Determine the (x, y) coordinate at the center of the cell enclosing the given text.  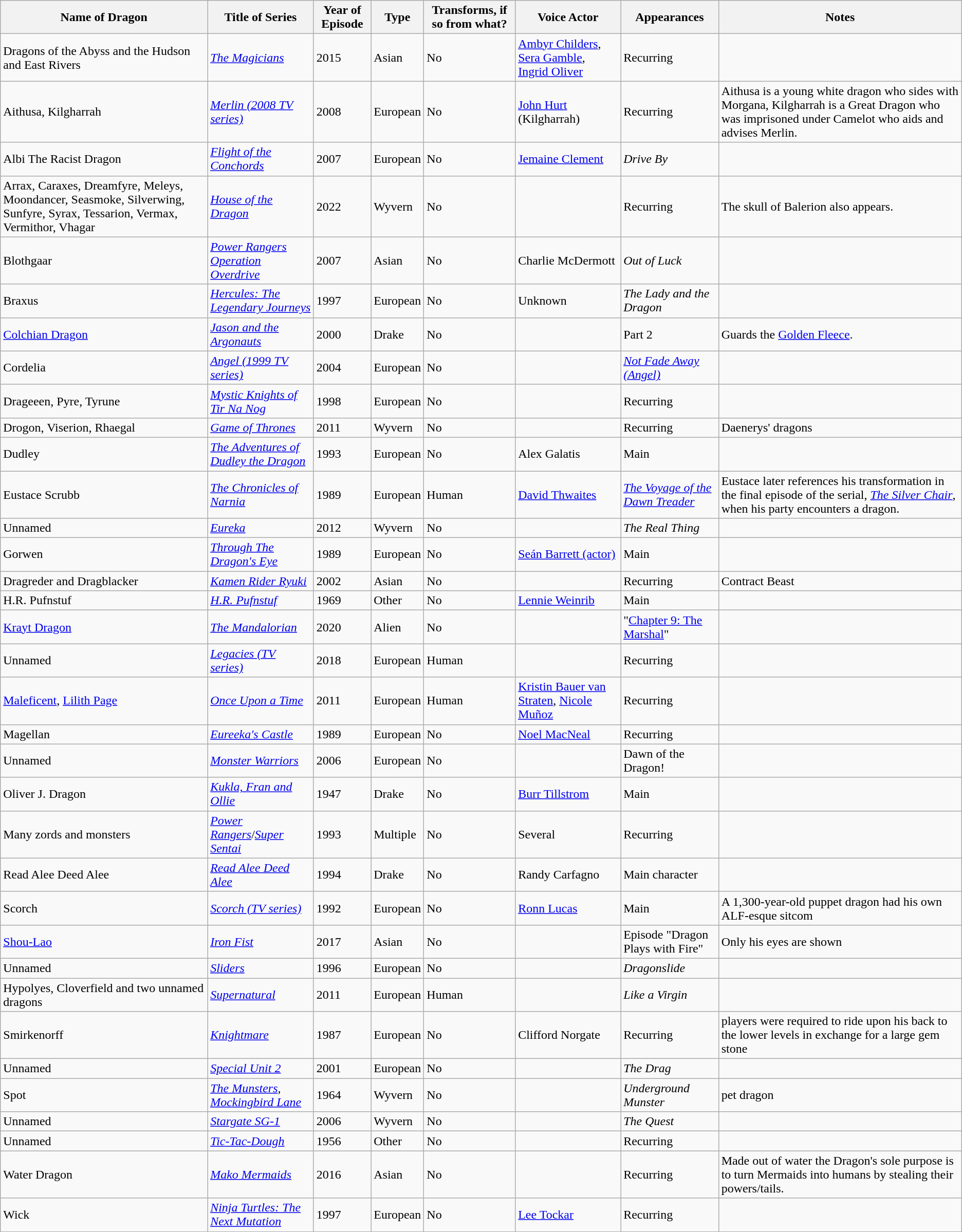
Eustace Scrubb (104, 494)
Legacies (TV series) (261, 661)
1956 (342, 1141)
Daenerys' dragons (840, 427)
Transforms, if so from what? (470, 17)
Ambyr Childers, Sera Gamble, Ingrid Oliver (568, 58)
2020 (342, 627)
Title of Series (261, 17)
Scorch (TV series) (261, 908)
Eureeka's Castle (261, 734)
Braxus (104, 301)
The Adventures of Dudley the Dragon (261, 454)
The Chronicles of Narnia (261, 494)
The Quest (670, 1122)
Power Rangers/Super Sentai (261, 834)
1964 (342, 1095)
Seán Barrett (actor) (568, 555)
Lee Tockar (568, 1215)
1969 (342, 601)
Main character (670, 874)
Made out of water the Dragon's sole purpose is to turn Mermaids into humans by stealing their powers/tails. (840, 1174)
Ronn Lucas (568, 908)
"Chapter 9: The Marshal" (670, 627)
Part 2 (670, 334)
Drive By (670, 159)
Year of Episode (342, 17)
Alex Galatis (568, 454)
Alien (398, 627)
Dragreder and Dragblacker (104, 581)
Clifford Norgate (568, 1035)
Shou-Lao (104, 941)
1996 (342, 968)
Underground Munster (670, 1095)
Smirkenorff (104, 1035)
The skull of Balerion also appears. (840, 207)
Wick (104, 1215)
Out of Luck (670, 260)
Hercules: The Legendary Journeys (261, 301)
The Munsters, Mockingbird Lane (261, 1095)
2008 (342, 112)
2022 (342, 207)
players were required to ride upon his back to the lower levels in exchange for a large gem stone (840, 1035)
Guards the Golden Fleece. (840, 334)
Iron Fist (261, 941)
Contract Beast (840, 581)
Magellan (104, 734)
Dragonslide (670, 968)
Randy Carfagno (568, 874)
Dawn of the Dragon! (670, 760)
Like a Virgin (670, 995)
Power Rangers Operation Overdrive (261, 260)
1987 (342, 1035)
Cordelia (104, 368)
Water Dragon (104, 1174)
The Real Thing (670, 528)
The Lady and the Dragon (670, 301)
A 1,300-year-old puppet dragon had his own ALF-esque sitcom (840, 908)
2018 (342, 661)
Monster Warriors (261, 760)
1992 (342, 908)
Spot (104, 1095)
Once Upon a Time (261, 701)
Angel (1999 TV series) (261, 368)
John Hurt (Kilgharrah) (568, 112)
Mako Mermaids (261, 1174)
Many zords and monsters (104, 834)
House of the Dragon (261, 207)
Noel MacNeal (568, 734)
Albi The Racist Dragon (104, 159)
Maleficent, Lilith Page (104, 701)
The Voyage of the Dawn Treader (670, 494)
Gorwen (104, 555)
The Mandalorian (261, 627)
Tic-Tac-Dough (261, 1141)
2015 (342, 58)
Dudley (104, 454)
Aithusa, Kilgharrah (104, 112)
The Drag (670, 1069)
2001 (342, 1069)
Flight of the Conchords (261, 159)
Eustace later references his transformation in the final episode of the serial, The Silver Chair, when his party encounters a dragon. (840, 494)
2002 (342, 581)
Voice Actor (568, 17)
Only his eyes are shown (840, 941)
Sliders (261, 968)
Appearances (670, 17)
Unknown (568, 301)
Several (568, 834)
2017 (342, 941)
Scorch (104, 908)
Kukla, Fran and Ollie (261, 794)
Ninja Turtles: The Next Mutation (261, 1215)
Notes (840, 17)
David Thwaites (568, 494)
Episode "Dragon Plays with Fire" (670, 941)
Multiple (398, 834)
Through The Dragon's Eye (261, 555)
Colchian Dragon (104, 334)
Drogon, Viserion, Rhaegal (104, 427)
The Magicians (261, 58)
pet dragon (840, 1095)
Lennie Weinrib (568, 601)
Knightmare (261, 1035)
2012 (342, 528)
Jemaine Clement (568, 159)
2004 (342, 368)
Supernatural (261, 995)
Game of Thrones (261, 427)
Stargate SG-1 (261, 1122)
Kristin Bauer van Straten, Nicole Muñoz (568, 701)
Hypolyes, Cloverfield and two unnamed dragons (104, 995)
Arrax, Caraxes, Dreamfyre, Meleys, Moondancer, Seasmoke, Silverwing, Sunfyre, Syrax, Tessarion, Vermax, Vermithor, Vhagar (104, 207)
2016 (342, 1174)
Blothgaar (104, 260)
Not Fade Away (Angel) (670, 368)
Special Unit 2 (261, 1069)
Merlin (2008 TV series) (261, 112)
1998 (342, 401)
Aithusa is a young white dragon who sides with Morgana, Kilgharrah is a Great Dragon who was imprisoned under Camelot who aids and advises Merlin. (840, 112)
Drageeen, Pyre, Tyrune (104, 401)
Type (398, 17)
Name of Dragon (104, 17)
1994 (342, 874)
Jason and the Argonauts (261, 334)
Dragons of the Abyss and the Hudson and East Rivers (104, 58)
Mystic Knights of Tir Na Nog (261, 401)
Krayt Dragon (104, 627)
Oliver J. Dragon (104, 794)
2000 (342, 334)
Eureka (261, 528)
1947 (342, 794)
Burr Tillstrom (568, 794)
Charlie McDermott (568, 260)
Kamen Rider Ryuki (261, 581)
